Return the (x, y) coordinate for the center point of the cell that contains the specified text.  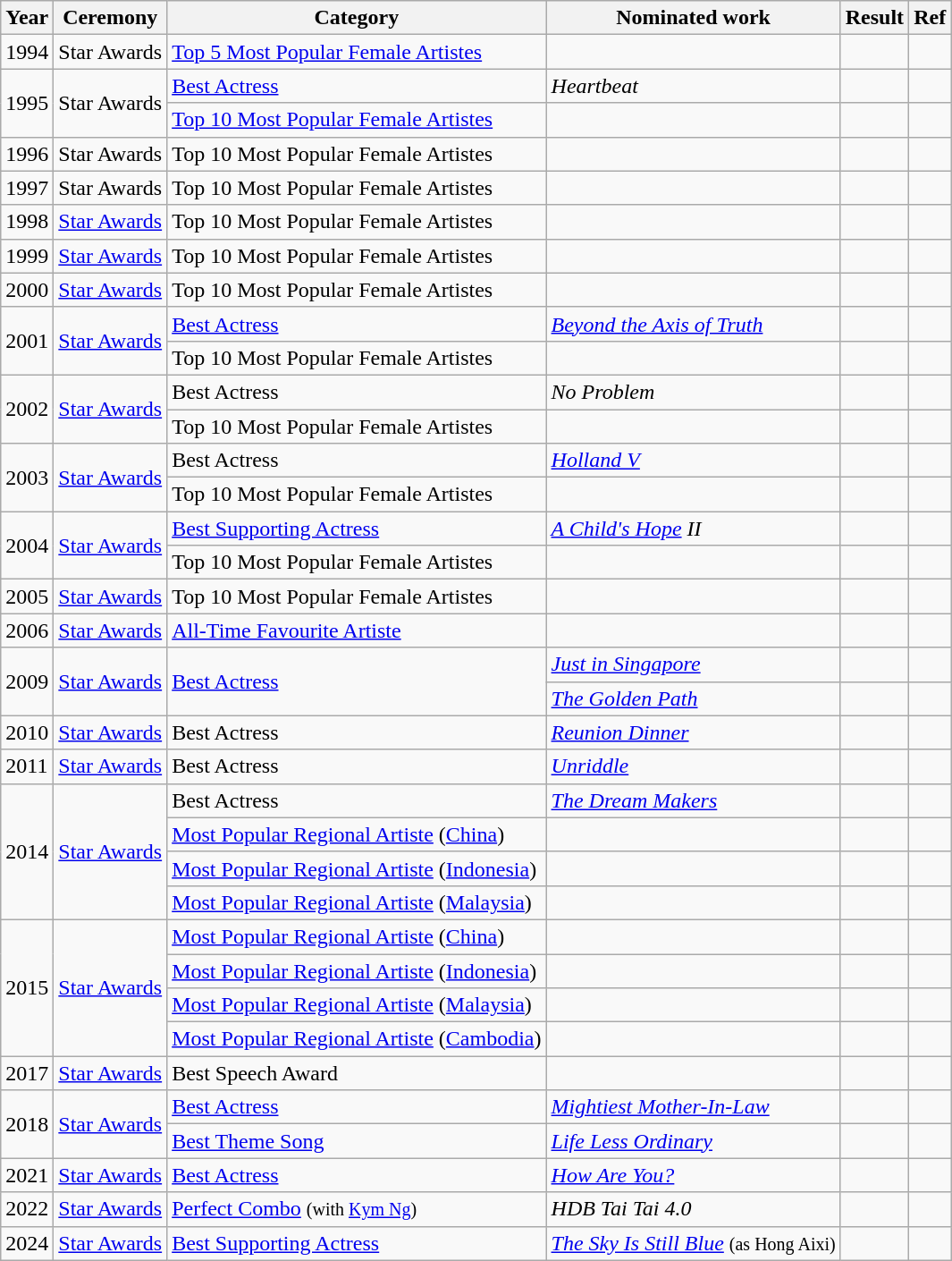
1997 (27, 188)
How Are You? (694, 1175)
2024 (27, 1243)
2004 (27, 546)
Holland V (694, 461)
Best Theme Song (357, 1141)
Life Less Ordinary (694, 1141)
Unriddle (694, 766)
2009 (27, 681)
2014 (27, 851)
2010 (27, 732)
Ref (930, 18)
1998 (27, 222)
The Golden Path (694, 698)
No Problem (694, 392)
1994 (27, 52)
2021 (27, 1175)
1995 (27, 103)
Perfect Combo (with Kym Ng) (357, 1209)
Reunion Dinner (694, 732)
2000 (27, 290)
Mightiest Mother-In-Law (694, 1107)
Most Popular Regional Artiste (Cambodia) (357, 1039)
Beyond the Axis of Truth (694, 324)
HDB Tai Tai 4.0 (694, 1209)
All-Time Favourite Artiste (357, 630)
Best Speech Award (357, 1073)
Top 5 Most Popular Female Artistes (357, 52)
Result (874, 18)
2011 (27, 766)
2017 (27, 1073)
2006 (27, 630)
The Dream Makers (694, 800)
Nominated work (694, 18)
2001 (27, 341)
The Sky Is Still Blue (as Hong Aixi) (694, 1243)
Heartbeat (694, 86)
Year (27, 18)
2022 (27, 1209)
1996 (27, 154)
Ceremony (111, 18)
2003 (27, 478)
2015 (27, 987)
2005 (27, 597)
1999 (27, 256)
Category (357, 18)
Just in Singapore (694, 664)
2018 (27, 1124)
A Child's Hope II (694, 529)
2002 (27, 409)
